Detect which cell encompasses the target text, then output its [x, y] center coordinate. 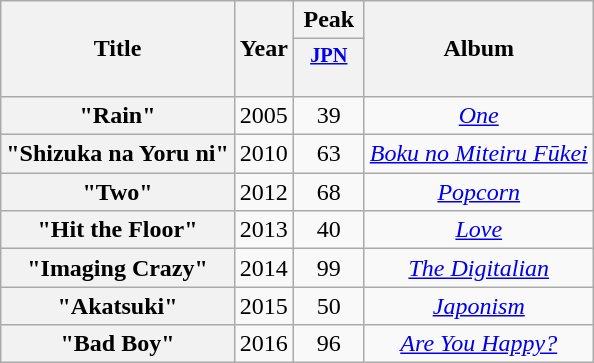
68 [328, 192]
Popcorn [478, 192]
Peak [328, 20]
96 [328, 344]
One [478, 115]
63 [328, 154]
"Bad Boy" [118, 344]
99 [328, 268]
2012 [264, 192]
39 [328, 115]
"Shizuka na Yoru ni" [118, 154]
2015 [264, 306]
Boku no Miteiru Fūkei [478, 154]
2013 [264, 230]
Album [478, 49]
Title [118, 49]
"Rain" [118, 115]
40 [328, 230]
Love [478, 230]
2016 [264, 344]
The Digitalian [478, 268]
Japonism [478, 306]
"Imaging Crazy" [118, 268]
"Hit the Floor" [118, 230]
"Akatsuki" [118, 306]
2014 [264, 268]
Year [264, 49]
2005 [264, 115]
Are You Happy? [478, 344]
"Two" [118, 192]
50 [328, 306]
JPN [328, 68]
2010 [264, 154]
